Capture the cell that displays the provided text and extract its [x, y] central coordinate. 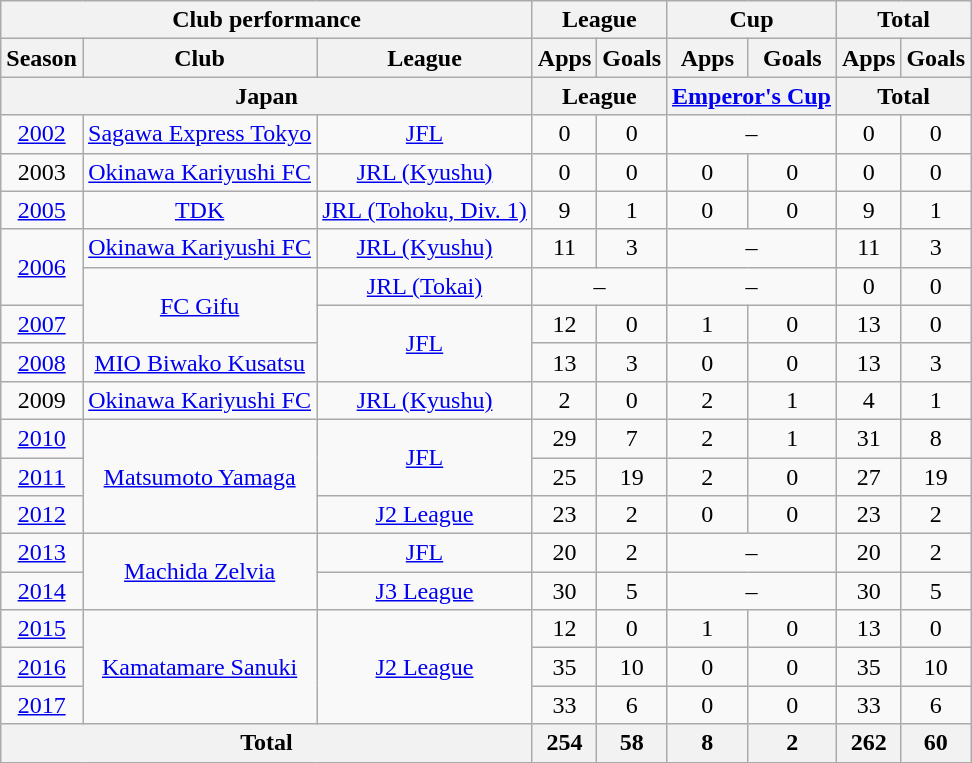
27 [868, 477]
2011 [42, 477]
2014 [42, 591]
Season [42, 58]
2003 [42, 172]
Machida Zelvia [199, 572]
2009 [42, 400]
TDK [199, 210]
2002 [42, 134]
4 [868, 400]
7 [632, 438]
58 [632, 743]
MIO Biwako Kusatsu [199, 362]
2012 [42, 515]
Sagawa Express Tokyo [199, 134]
2010 [42, 438]
Cup [752, 20]
25 [564, 477]
2008 [42, 362]
2017 [42, 705]
JRL (Tokai) [425, 286]
2013 [42, 553]
JRL (Tohoku, Div. 1) [425, 210]
Club [199, 58]
J3 League [425, 591]
2015 [42, 629]
FC Gifu [199, 305]
2016 [42, 667]
2005 [42, 210]
2007 [42, 324]
60 [936, 743]
31 [868, 438]
262 [868, 743]
254 [564, 743]
29 [564, 438]
2006 [42, 267]
Japan [267, 96]
Club performance [267, 20]
Matsumoto Yamaga [199, 476]
Kamatamare Sanuki [199, 667]
Emperor's Cup [752, 96]
